Detect which cell encompasses the target text, then output its [X, Y] center coordinate. 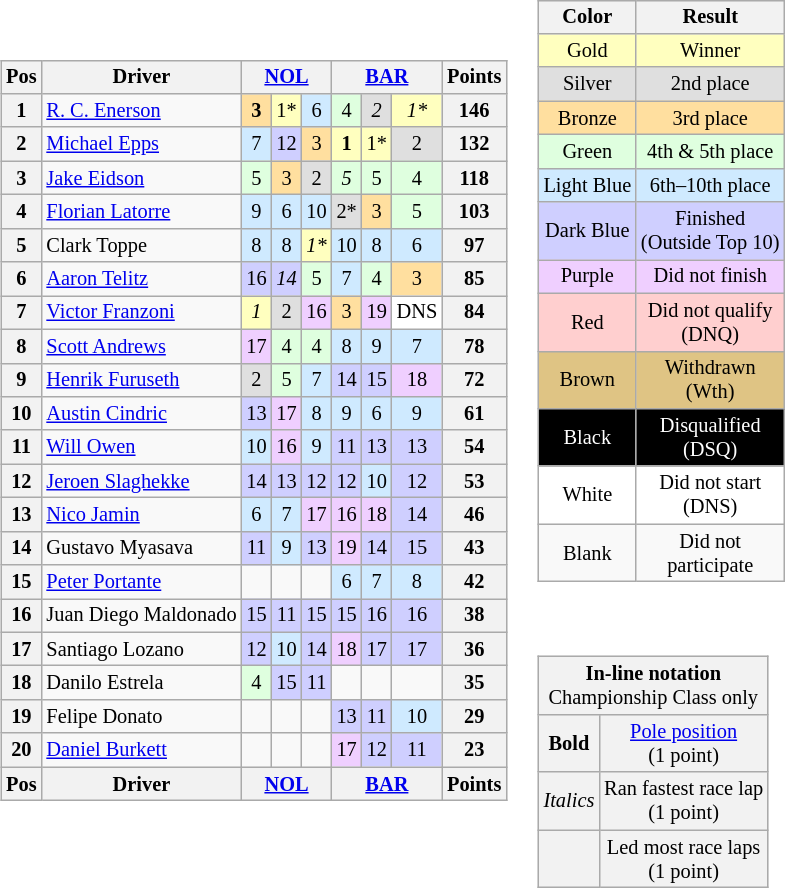
Light Blue [588, 185]
43 [474, 548]
Gustavo Myasava [141, 548]
2* [347, 212]
35 [474, 683]
Black [588, 438]
Jeroen Slaghekke [141, 481]
42 [474, 582]
29 [474, 717]
Felipe Donato [141, 717]
Did not finish [710, 277]
72 [474, 380]
Withdrawn(Wth) [710, 380]
38 [474, 616]
In-line notationChampionship Class only [654, 686]
Daniel Burkett [141, 750]
6th–10th place [710, 185]
3rd place [710, 118]
132 [474, 144]
97 [474, 245]
Nico Jamin [141, 515]
118 [474, 178]
R. C. Enerson [141, 111]
36 [474, 649]
146 [474, 111]
Will Owen [141, 447]
Austin Cindric [141, 414]
Italics [570, 801]
Bronze [588, 118]
Did not start(DNS) [710, 495]
Victor Franzoni [141, 313]
Green [588, 152]
Finished(Outside Top 10) [710, 231]
Peter Portante [141, 582]
53 [474, 481]
Scott Andrews [141, 346]
2nd place [710, 84]
Bold [570, 744]
Michael Epps [141, 144]
78 [474, 346]
Red [588, 322]
85 [474, 279]
Disqualified(DSQ) [710, 438]
Purple [588, 277]
20 [21, 750]
Jake Eidson [141, 178]
Clark Toppe [141, 245]
Did notparticipate [710, 553]
Gold [588, 51]
23 [474, 750]
Brown [588, 380]
46 [474, 515]
Silver [588, 84]
DNS [417, 313]
Ran fastest race lap(1 point) [684, 801]
84 [474, 313]
Pole position(1 point) [684, 744]
103 [474, 212]
Blank [588, 553]
Juan Diego Maldonado [141, 616]
Florian Latorre [141, 212]
Dark Blue [588, 231]
61 [474, 414]
Henrik Furuseth [141, 380]
White [588, 495]
Santiago Lozano [141, 649]
4th & 5th place [710, 152]
Did not qualify(DNQ) [710, 322]
Result [710, 17]
Aaron Telitz [141, 279]
54 [474, 447]
Color [588, 17]
Led most race laps(1 point) [684, 859]
Winner [710, 51]
Danilo Estrela [141, 683]
